Find where the given text appears and provide that cell's center as (X, Y) coordinate. 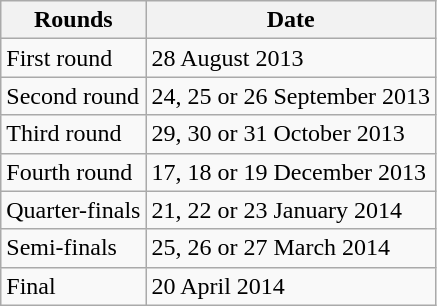
Fourth round (74, 172)
20 April 2014 (291, 286)
First round (74, 58)
Date (291, 20)
Quarter-finals (74, 210)
25, 26 or 27 March 2014 (291, 248)
21, 22 or 23 January 2014 (291, 210)
24, 25 or 26 September 2013 (291, 96)
Final (74, 286)
Second round (74, 96)
Semi-finals (74, 248)
28 August 2013 (291, 58)
Rounds (74, 20)
Third round (74, 134)
17, 18 or 19 December 2013 (291, 172)
29, 30 or 31 October 2013 (291, 134)
